Output the [x, y] coordinate of the center of the cell containing the given text.  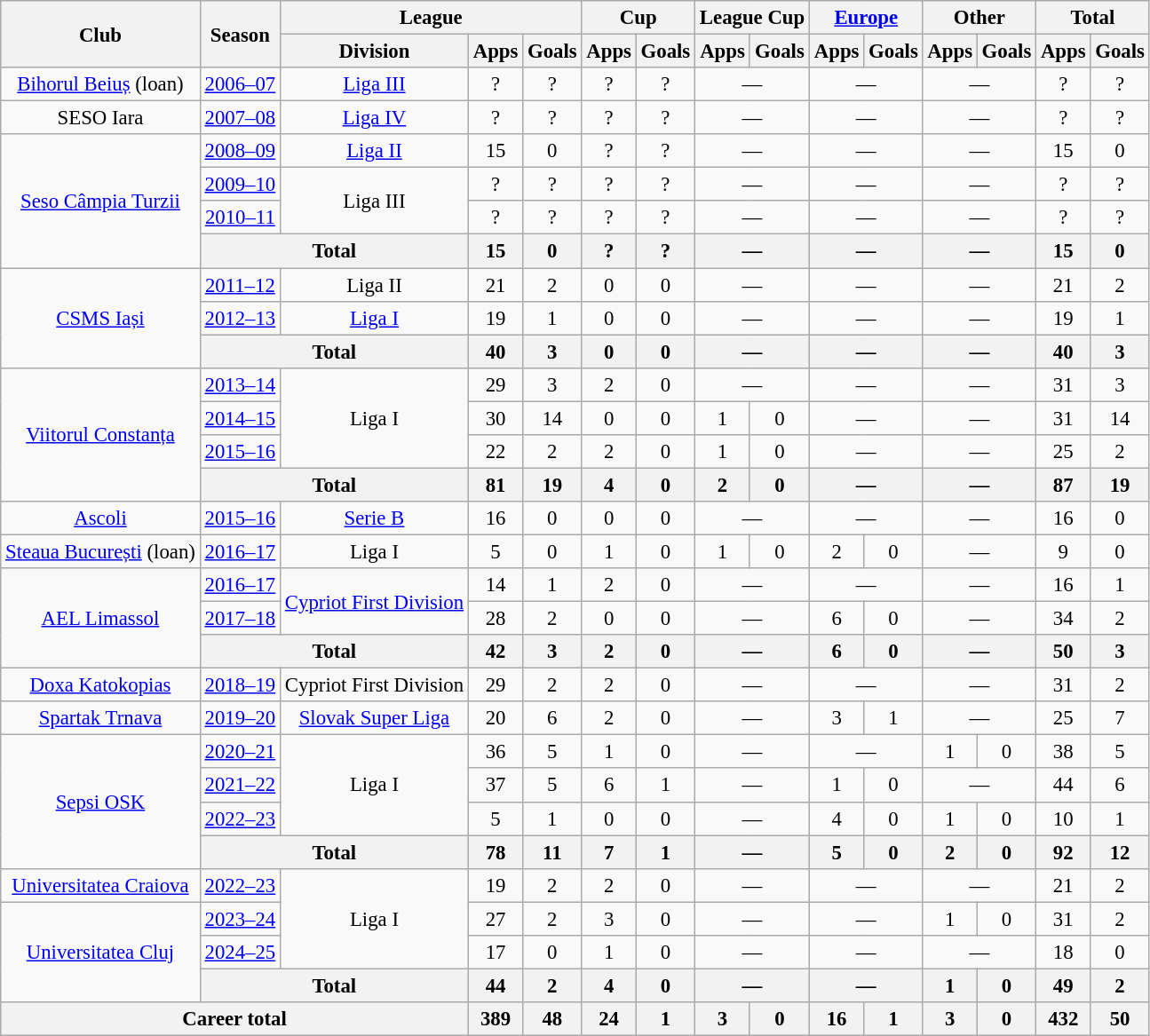
Serie B [375, 518]
Steaua București (loan) [100, 551]
Ascoli [100, 518]
28 [496, 619]
2012–13 [240, 318]
36 [496, 752]
Liga IV [375, 118]
11 [552, 852]
SESO Iara [100, 118]
League [432, 18]
Season [240, 34]
2010–11 [240, 217]
2007–08 [240, 118]
2020–21 [240, 752]
Division [375, 51]
30 [496, 418]
Slovak Super Liga [375, 718]
81 [496, 485]
432 [1064, 1019]
9 [1064, 551]
37 [496, 786]
Viitorul Constanța [100, 434]
2021–22 [240, 786]
92 [1064, 852]
20 [496, 718]
Bihorul Beiuș (loan) [100, 84]
Career total [234, 1019]
AEL Limassol [100, 618]
2006–07 [240, 84]
48 [552, 1019]
Universitatea Cluj [100, 952]
Universitatea Craiova [100, 885]
34 [1064, 619]
10 [1064, 819]
22 [496, 452]
2014–15 [240, 418]
Doxa Katokopias [100, 685]
78 [496, 852]
2019–20 [240, 718]
Sepsi OSK [100, 802]
42 [496, 652]
389 [496, 1019]
Europe [866, 18]
League Cup [753, 18]
2013–14 [240, 384]
2009–10 [240, 185]
2023–24 [240, 919]
Cup [638, 18]
27 [496, 919]
87 [1064, 485]
2008–09 [240, 151]
2017–18 [240, 619]
18 [1064, 953]
17 [496, 953]
Seso Câmpia Turzii [100, 201]
CSMS Iași [100, 318]
2018–19 [240, 685]
Other [979, 18]
38 [1064, 752]
Club [100, 34]
12 [1120, 852]
Spartak Trnava [100, 718]
24 [609, 1019]
49 [1064, 985]
2011–12 [240, 285]
2024–25 [240, 953]
